Provide the [X, Y] coordinate of the cell's center where the given text is located.  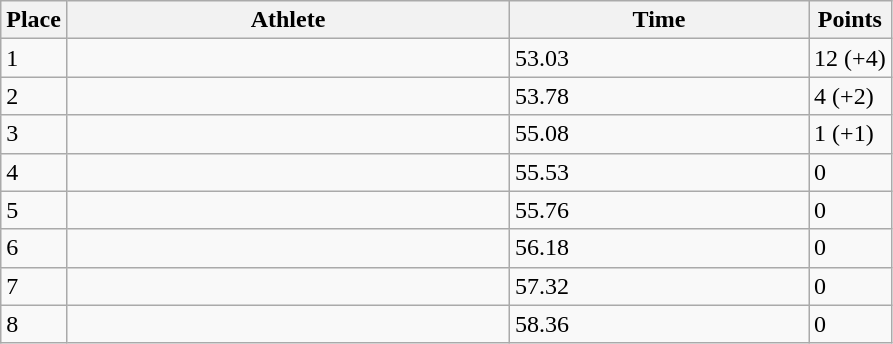
8 [34, 324]
2 [34, 96]
55.53 [660, 172]
55.08 [660, 134]
Time [660, 20]
5 [34, 210]
3 [34, 134]
58.36 [660, 324]
1 (+1) [850, 134]
4 (+2) [850, 96]
7 [34, 286]
Athlete [288, 20]
4 [34, 172]
Place [34, 20]
Points [850, 20]
53.03 [660, 58]
55.76 [660, 210]
1 [34, 58]
56.18 [660, 248]
12 (+4) [850, 58]
53.78 [660, 96]
57.32 [660, 286]
6 [34, 248]
